Provide the (X, Y) coordinate of the cell's center where the given text is located.  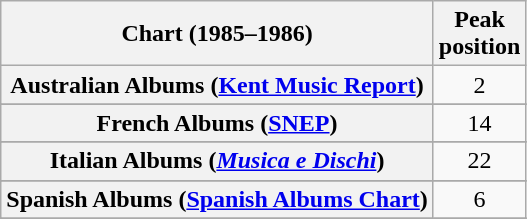
Peakposition (479, 34)
22 (479, 161)
Chart (1985–1986) (218, 34)
French Albums (SNEP) (218, 123)
Italian Albums (Musica e Dischi) (218, 161)
6 (479, 199)
Spanish Albums (Spanish Albums Chart) (218, 199)
14 (479, 123)
2 (479, 85)
Australian Albums (Kent Music Report) (218, 85)
